Search for the cell housing the specified text and yield its (x, y) center coordinate. 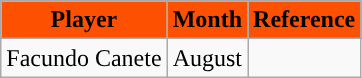
August (207, 58)
Player (84, 20)
Month (207, 20)
Reference (304, 20)
Facundo Canete (84, 58)
